Identify which cell holds the provided text, then report its [X, Y] central coordinate. 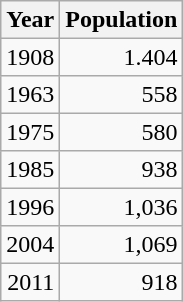
1975 [30, 132]
1985 [30, 170]
580 [122, 132]
2004 [30, 244]
1908 [30, 56]
938 [122, 170]
Population [122, 20]
Year [30, 20]
558 [122, 94]
918 [122, 282]
1,036 [122, 206]
1,069 [122, 244]
1.404 [122, 56]
2011 [30, 282]
1996 [30, 206]
1963 [30, 94]
